Find where the given text appears and provide that cell's center as [x, y] coordinate. 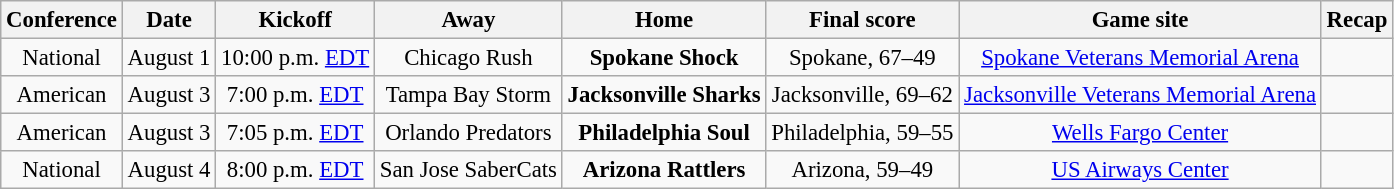
August 4 [169, 170]
Philadelphia Soul [664, 133]
San Jose SaberCats [468, 170]
US Airways Center [1140, 170]
Home [664, 20]
Spokane, 67–49 [862, 58]
8:00 p.m. EDT [296, 170]
Spokane Shock [664, 58]
Jacksonville Sharks [664, 95]
Jacksonville, 69–62 [862, 95]
Philadelphia, 59–55 [862, 133]
Orlando Predators [468, 133]
Chicago Rush [468, 58]
Final score [862, 20]
Jacksonville Veterans Memorial Arena [1140, 95]
Spokane Veterans Memorial Arena [1140, 58]
August 1 [169, 58]
Arizona Rattlers [664, 170]
7:00 p.m. EDT [296, 95]
Date [169, 20]
Game site [1140, 20]
Recap [1356, 20]
Tampa Bay Storm [468, 95]
7:05 p.m. EDT [296, 133]
Wells Fargo Center [1140, 133]
Away [468, 20]
Kickoff [296, 20]
Arizona, 59–49 [862, 170]
Conference [62, 20]
10:00 p.m. EDT [296, 58]
